For the text-containing cell, return its midpoint in (X, Y) coordinate format. 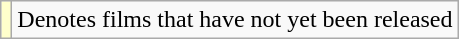
Denotes films that have not yet been released (235, 20)
